Identify which cell holds the provided text, then report its [x, y] central coordinate. 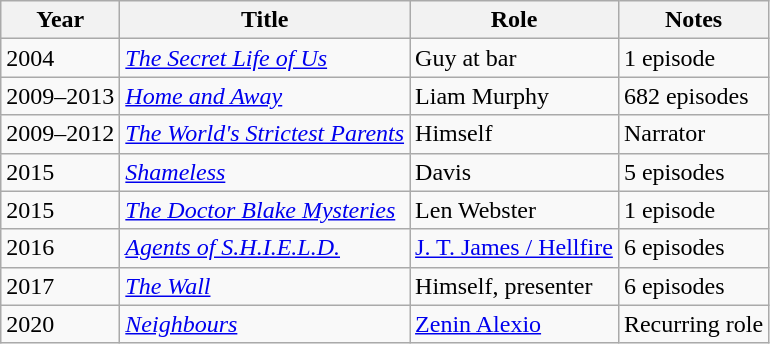
Role [514, 20]
5 episodes [693, 172]
The World's Strictest Parents [265, 134]
Recurring role [693, 324]
682 episodes [693, 96]
Himself [514, 134]
Year [60, 20]
Agents of S.H.I.E.L.D. [265, 248]
Home and Away [265, 96]
Shameless [265, 172]
Zenin Alexio [514, 324]
The Wall [265, 286]
2020 [60, 324]
Liam Murphy [514, 96]
Narrator [693, 134]
2016 [60, 248]
2004 [60, 58]
2009–2013 [60, 96]
The Secret Life of Us [265, 58]
Davis [514, 172]
2017 [60, 286]
The Doctor Blake Mysteries [265, 210]
Himself, presenter [514, 286]
Notes [693, 20]
Len Webster [514, 210]
Neighbours [265, 324]
2009–2012 [60, 134]
J. T. James / Hellfire [514, 248]
Title [265, 20]
Guy at bar [514, 58]
